Return (x, y) of the center of cell containing provided text 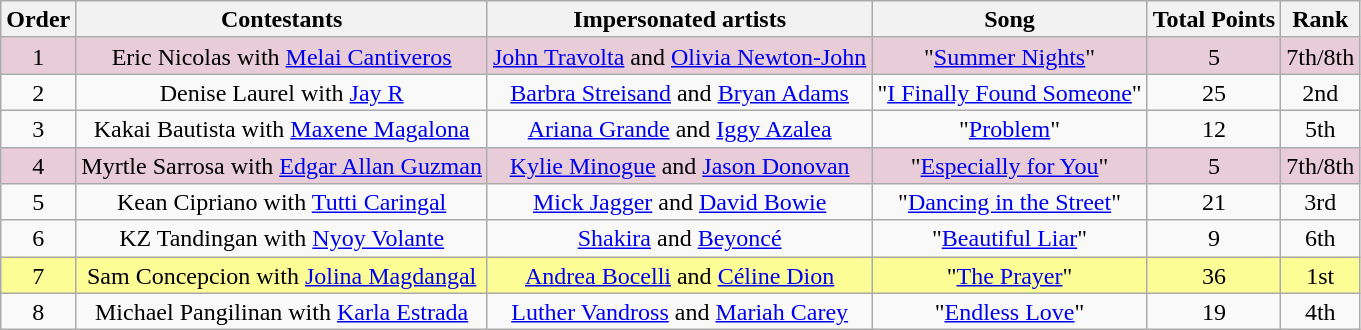
"Problem" (1010, 128)
36 (1214, 276)
"The Prayer" (1010, 276)
Kylie Minogue and Jason Donovan (679, 166)
Order (38, 20)
Impersonated artists (679, 20)
4th (1320, 312)
"Dancing in the Street" (1010, 202)
25 (1214, 92)
Total Points (1214, 20)
2 (38, 92)
Andrea Bocelli and Céline Dion (679, 276)
Barbra Streisand and Bryan Adams (679, 92)
KZ Tandingan with Nyoy Volante (282, 238)
"Especially for You" (1010, 166)
4 (38, 166)
Michael Pangilinan with Karla Estrada (282, 312)
Rank (1320, 20)
"Beautiful Liar" (1010, 238)
7 (38, 276)
Luther Vandross and Mariah Carey (679, 312)
Kean Cipriano with Tutti Caringal (282, 202)
Eric Nicolas with Melai Cantiveros (282, 56)
9 (1214, 238)
Kakai Bautista with Maxene Magalona (282, 128)
3 (38, 128)
1st (1320, 276)
Shakira and Beyoncé (679, 238)
"Summer Nights" (1010, 56)
Contestants (282, 20)
19 (1214, 312)
"Endless Love" (1010, 312)
12 (1214, 128)
3rd (1320, 202)
21 (1214, 202)
Denise Laurel with Jay R (282, 92)
2nd (1320, 92)
6 (38, 238)
Sam Concepcion with Jolina Magdangal (282, 276)
John Travolta and Olivia Newton-John (679, 56)
"I Finally Found Someone" (1010, 92)
Song (1010, 20)
1 (38, 56)
8 (38, 312)
Myrtle Sarrosa with Edgar Allan Guzman (282, 166)
Ariana Grande and Iggy Azalea (679, 128)
Mick Jagger and David Bowie (679, 202)
6th (1320, 238)
5th (1320, 128)
